Return the (x, y) coordinate for the center point of the cell that contains the specified text.  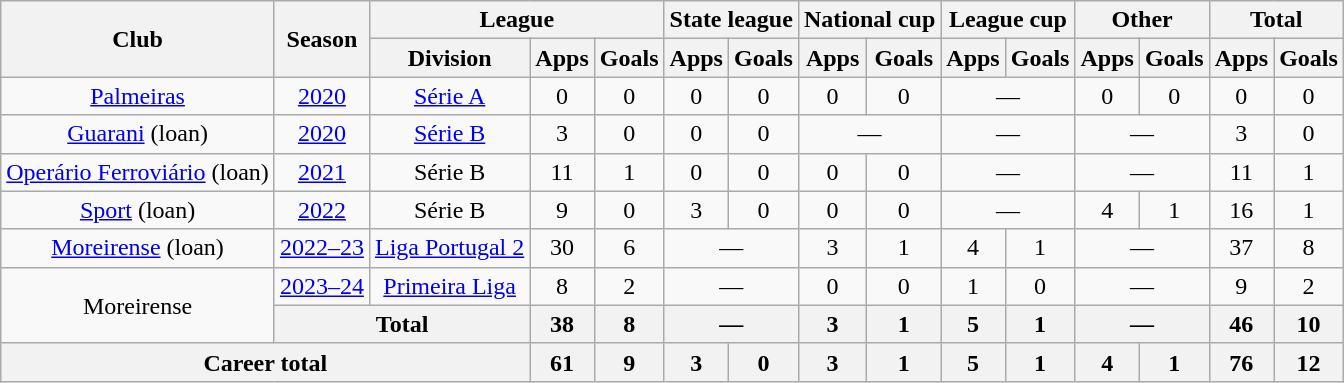
76 (1241, 362)
12 (1309, 362)
Sport (loan) (138, 210)
Primeira Liga (449, 286)
16 (1241, 210)
2022–23 (322, 248)
Liga Portugal 2 (449, 248)
6 (629, 248)
Division (449, 58)
League cup (1008, 20)
37 (1241, 248)
Other (1142, 20)
2022 (322, 210)
2023–24 (322, 286)
46 (1241, 324)
10 (1309, 324)
Série A (449, 96)
Guarani (loan) (138, 134)
38 (562, 324)
Palmeiras (138, 96)
Career total (266, 362)
Moreirense (138, 305)
30 (562, 248)
State league (731, 20)
League (516, 20)
Operário Ferroviário (loan) (138, 172)
Moreirense (loan) (138, 248)
Season (322, 39)
2021 (322, 172)
National cup (869, 20)
Club (138, 39)
61 (562, 362)
